Determine the (x, y) coordinate at the center of the cell enclosing the given text.  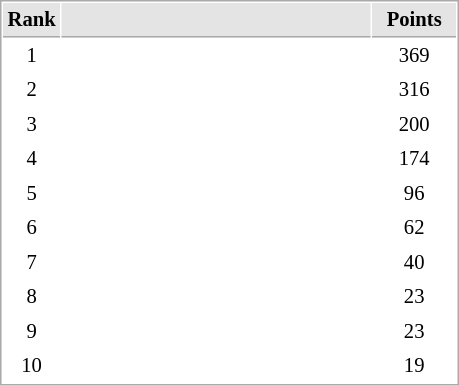
316 (414, 90)
2 (32, 90)
1 (32, 56)
10 (32, 366)
5 (32, 194)
369 (414, 56)
9 (32, 332)
62 (414, 228)
Points (414, 20)
40 (414, 262)
8 (32, 296)
4 (32, 158)
6 (32, 228)
Rank (32, 20)
19 (414, 366)
96 (414, 194)
174 (414, 158)
3 (32, 124)
7 (32, 262)
200 (414, 124)
